From the cell containing the given text, extract its center point as (X, Y) coordinate. 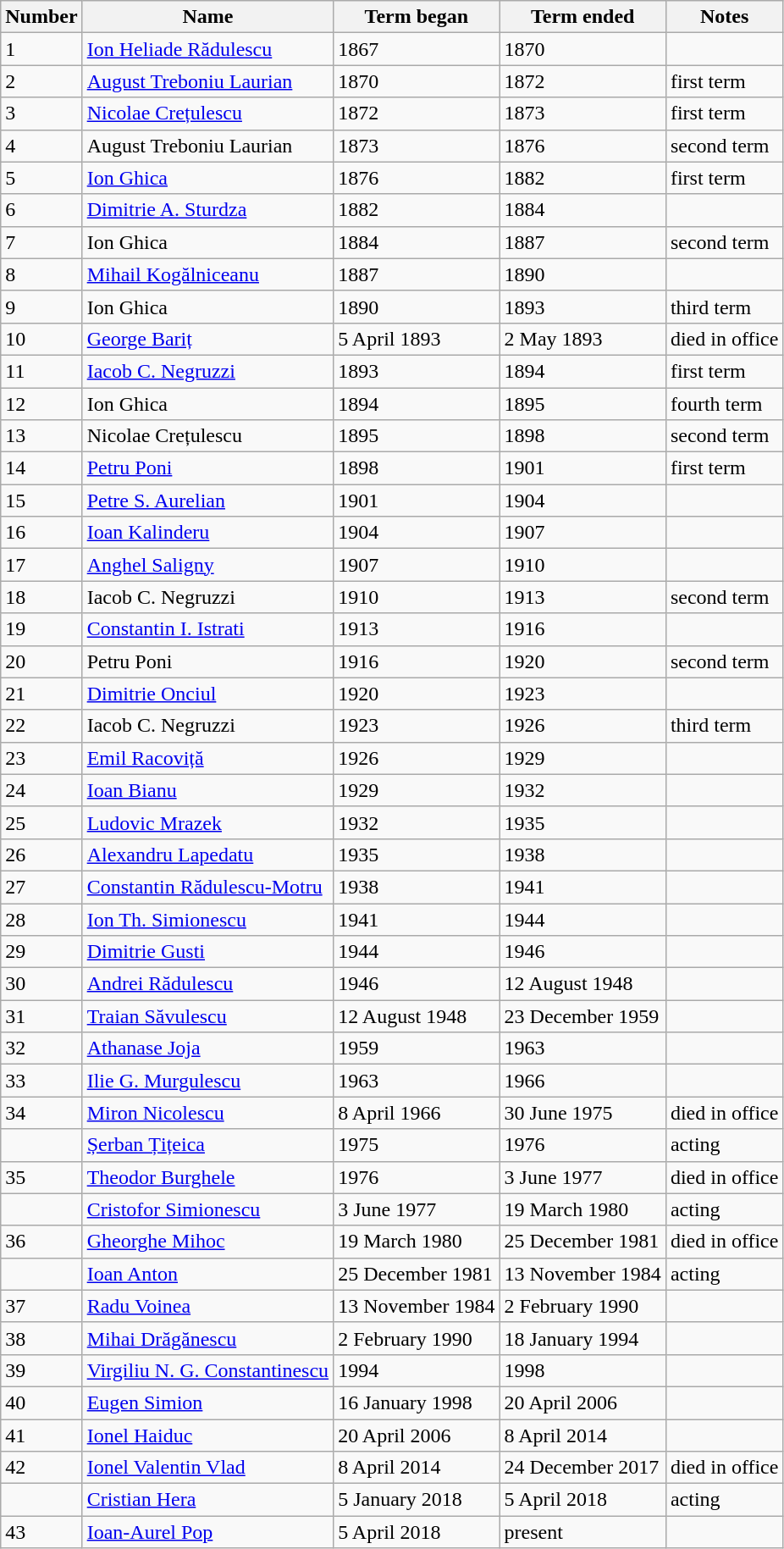
Ionel Haiduc (208, 1436)
Emil Racoviță (208, 758)
4 (41, 146)
24 December 2017 (582, 1468)
Anghel Saligny (208, 565)
1998 (582, 1370)
23 (41, 758)
Andrei Rădulescu (208, 984)
16 January 1998 (417, 1402)
25 (41, 822)
3 (41, 113)
40 (41, 1402)
9 (41, 307)
17 (41, 565)
1966 (582, 1081)
16 (41, 533)
14 (41, 468)
33 (41, 1081)
Term ended (582, 17)
18 January 1994 (582, 1338)
1867 (417, 49)
Theodor Burghele (208, 1177)
20 (41, 661)
Ioan-Aurel Pop (208, 1532)
Gheorghe Mihoc (208, 1242)
Number (41, 17)
8 (41, 274)
Term began (417, 17)
8 April 1966 (417, 1113)
31 (41, 1016)
24 (41, 790)
19 (41, 629)
27 (41, 887)
36 (41, 1242)
Ilie G. Murgulescu (208, 1081)
1 (41, 49)
Ionel Valentin Vlad (208, 1468)
1959 (417, 1048)
12 (41, 404)
fourth term (725, 404)
Mihail Kogălniceanu (208, 274)
5 (41, 178)
2 May 1893 (582, 339)
Eugen Simion (208, 1402)
5 April 1893 (417, 339)
1994 (417, 1370)
38 (41, 1338)
Ludovic Mrazek (208, 822)
Virgiliu N. G. Constantinescu (208, 1370)
Constantin Rădulescu-Motru (208, 887)
42 (41, 1468)
Șerban Țițeica (208, 1145)
6 (41, 210)
5 January 2018 (417, 1500)
Ioan Bianu (208, 790)
Miron Nicolescu (208, 1113)
Athanase Joja (208, 1048)
26 (41, 855)
28 (41, 919)
Notes (725, 17)
Name (208, 17)
30 (41, 984)
13 (41, 436)
Ioan Kalinderu (208, 533)
present (582, 1532)
Cristofor Simionescu (208, 1209)
Petre S. Aurelian (208, 501)
30 June 1975 (582, 1113)
29 (41, 952)
10 (41, 339)
Alexandru Lapedatu (208, 855)
Traian Săvulescu (208, 1016)
18 (41, 597)
15 (41, 501)
Radu Voinea (208, 1306)
Cristian Hera (208, 1500)
1975 (417, 1145)
Ioan Anton (208, 1274)
32 (41, 1048)
23 December 1959 (582, 1016)
35 (41, 1177)
39 (41, 1370)
Constantin I. Istrati (208, 629)
43 (41, 1532)
7 (41, 242)
11 (41, 371)
34 (41, 1113)
Ion Heliade Rădulescu (208, 49)
Dimitrie Gusti (208, 952)
21 (41, 694)
Dimitrie A. Sturdza (208, 210)
22 (41, 726)
Ion Th. Simionescu (208, 919)
41 (41, 1436)
George Bariț (208, 339)
Dimitrie Onciul (208, 694)
37 (41, 1306)
Mihai Drăgănescu (208, 1338)
2 (41, 81)
